Find where the given text appears and provide that cell's center as (x, y) coordinate. 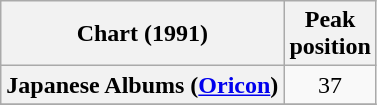
Japanese Albums (Oricon) (142, 85)
Peakposition (330, 34)
Chart (1991) (142, 34)
37 (330, 85)
